Return the (x, y) coordinate for the center point of the cell that contains the specified text.  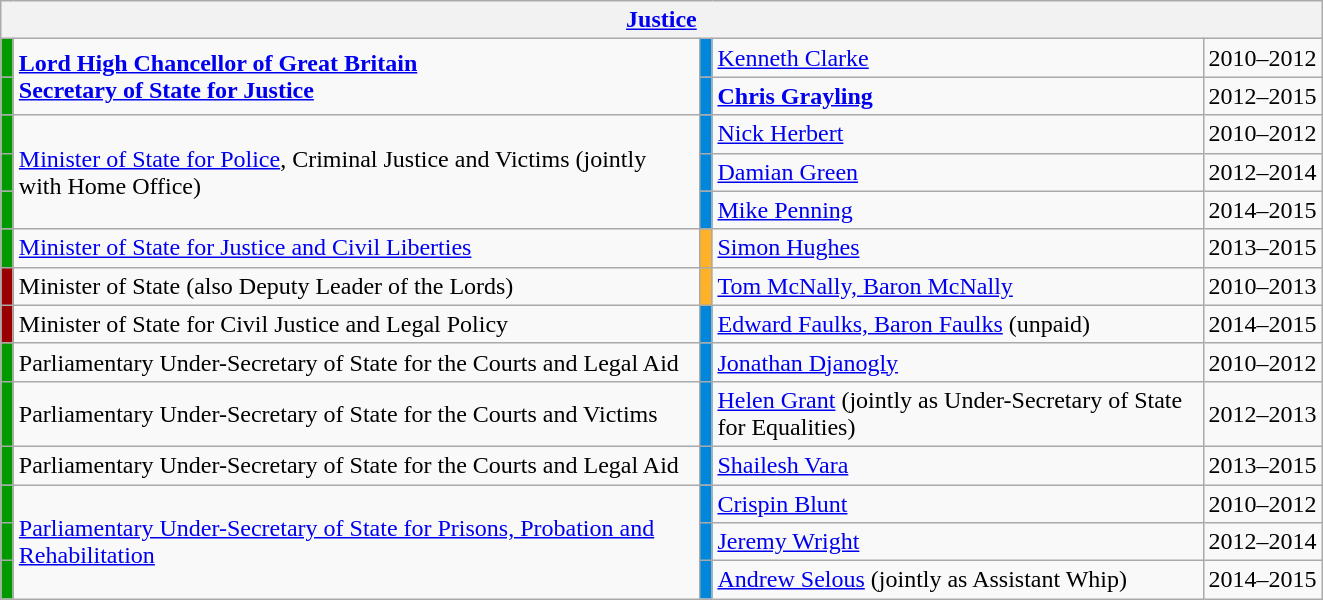
Crispin Blunt (958, 503)
Andrew Selous (jointly as Assistant Whip) (958, 580)
Minister of State for Civil Justice and Legal Policy (356, 324)
Parliamentary Under-Secretary of State for the Courts and Victims (356, 414)
Simon Hughes (958, 248)
Minister of State for Police, Criminal Justice and Victims (jointly with Home Office) (356, 172)
Justice (662, 20)
Parliamentary Under-Secretary of State for Prisons, Probation and Rehabilitation (356, 541)
2012–2013 (1262, 414)
2012–2015 (1262, 96)
Minister of State (also Deputy Leader of the Lords) (356, 286)
Jonathan Djanogly (958, 362)
Kenneth Clarke (958, 58)
Helen Grant (jointly as Under-Secretary of State for Equalities) (958, 414)
Shailesh Vara (958, 465)
Lord High Chancellor of Great BritainSecretary of State for Justice (356, 77)
2010–2013 (1262, 286)
Nick Herbert (958, 134)
Jeremy Wright (958, 542)
Tom McNally, Baron McNally (958, 286)
Chris Grayling (958, 96)
Minister of State for Justice and Civil Liberties (356, 248)
Damian Green (958, 172)
Mike Penning (958, 210)
Edward Faulks, Baron Faulks (unpaid) (958, 324)
